From the cell containing the given text, extract its center point as [X, Y] coordinate. 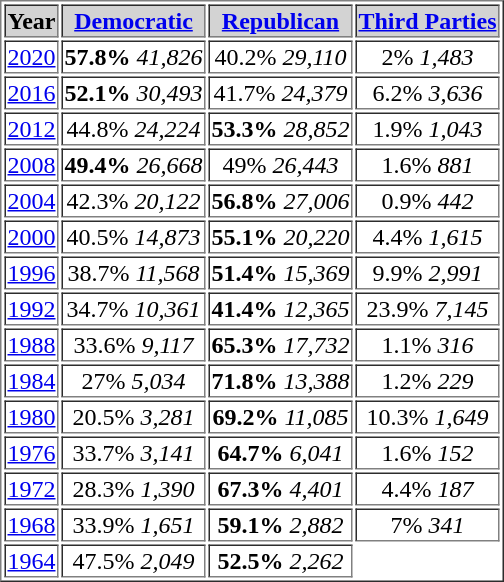
1980 [31, 416]
52.1% 30,493 [134, 92]
2004 [31, 200]
1.6% 881 [428, 164]
10.3% 1,649 [428, 416]
20.5% 3,281 [134, 416]
41.4% 12,365 [280, 308]
34.7% 10,361 [134, 308]
1.6% 152 [428, 452]
49.4% 26,668 [134, 164]
57.8% 41,826 [134, 56]
47.5% 2,049 [134, 560]
1984 [31, 380]
9.9% 2,991 [428, 272]
2000 [31, 236]
53.3% 28,852 [280, 128]
Republican [280, 20]
Year [31, 20]
1992 [31, 308]
1.1% 316 [428, 344]
40.2% 29,110 [280, 56]
38.7% 11,568 [134, 272]
51.4% 15,369 [280, 272]
6.2% 3,636 [428, 92]
4.4% 1,615 [428, 236]
49% 26,443 [280, 164]
52.5% 2,262 [280, 560]
2020 [31, 56]
Democratic [134, 20]
2012 [31, 128]
1996 [31, 272]
1976 [31, 452]
27% 5,034 [134, 380]
33.7% 3,141 [134, 452]
71.8% 13,388 [280, 380]
69.2% 11,085 [280, 416]
7% 341 [428, 524]
44.8% 24,224 [134, 128]
0.9% 442 [428, 200]
2008 [31, 164]
4.4% 187 [428, 488]
55.1% 20,220 [280, 236]
33.9% 1,651 [134, 524]
1.9% 1,043 [428, 128]
56.8% 27,006 [280, 200]
40.5% 14,873 [134, 236]
1964 [31, 560]
67.3% 4,401 [280, 488]
64.7% 6,041 [280, 452]
2016 [31, 92]
1988 [31, 344]
41.7% 24,379 [280, 92]
1968 [31, 524]
28.3% 1,390 [134, 488]
42.3% 20,122 [134, 200]
2% 1,483 [428, 56]
23.9% 7,145 [428, 308]
Third Parties [428, 20]
65.3% 17,732 [280, 344]
33.6% 9,117 [134, 344]
1972 [31, 488]
59.1% 2,882 [280, 524]
1.2% 229 [428, 380]
